Pinpoint the cell where the given text exists, returning its [x, y] midpoint coordinate. 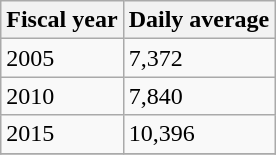
7,840 [199, 96]
Daily average [199, 20]
2005 [62, 58]
2010 [62, 96]
7,372 [199, 58]
Fiscal year [62, 20]
2015 [62, 134]
10,396 [199, 134]
